Extract the [x, y] coordinate from the center of the cell holding the provided text.  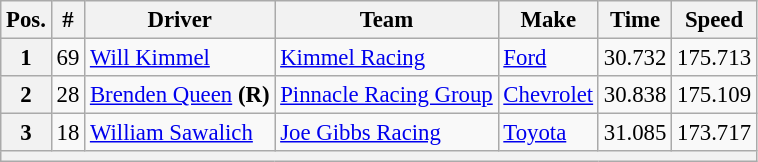
Kimmel Racing [386, 58]
175.109 [714, 95]
30.838 [634, 95]
31.085 [634, 133]
175.713 [714, 58]
Chevrolet [548, 95]
3 [26, 133]
Speed [714, 20]
# [68, 20]
30.732 [634, 58]
18 [68, 133]
Joe Gibbs Racing [386, 133]
Ford [548, 58]
Driver [180, 20]
William Sawalich [180, 133]
Brenden Queen (R) [180, 95]
2 [26, 95]
28 [68, 95]
Will Kimmel [180, 58]
Make [548, 20]
1 [26, 58]
173.717 [714, 133]
Pos. [26, 20]
Pinnacle Racing Group [386, 95]
Team [386, 20]
Time [634, 20]
69 [68, 58]
Toyota [548, 133]
